For the text-containing cell, return its midpoint in (x, y) coordinate format. 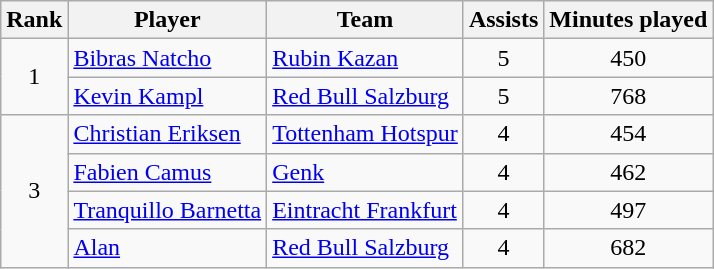
Tranquillo Barnetta (168, 210)
682 (628, 248)
Fabien Camus (168, 172)
450 (628, 58)
Kevin Kampl (168, 96)
Rank (34, 20)
Alan (168, 248)
Eintracht Frankfurt (366, 210)
Genk (366, 172)
Assists (503, 20)
Player (168, 20)
1 (34, 77)
Rubin Kazan (366, 58)
Team (366, 20)
Christian Eriksen (168, 134)
Minutes played (628, 20)
497 (628, 210)
454 (628, 134)
Tottenham Hotspur (366, 134)
3 (34, 191)
Bibras Natcho (168, 58)
768 (628, 96)
462 (628, 172)
